Detect which cell encompasses the target text, then output its [X, Y] center coordinate. 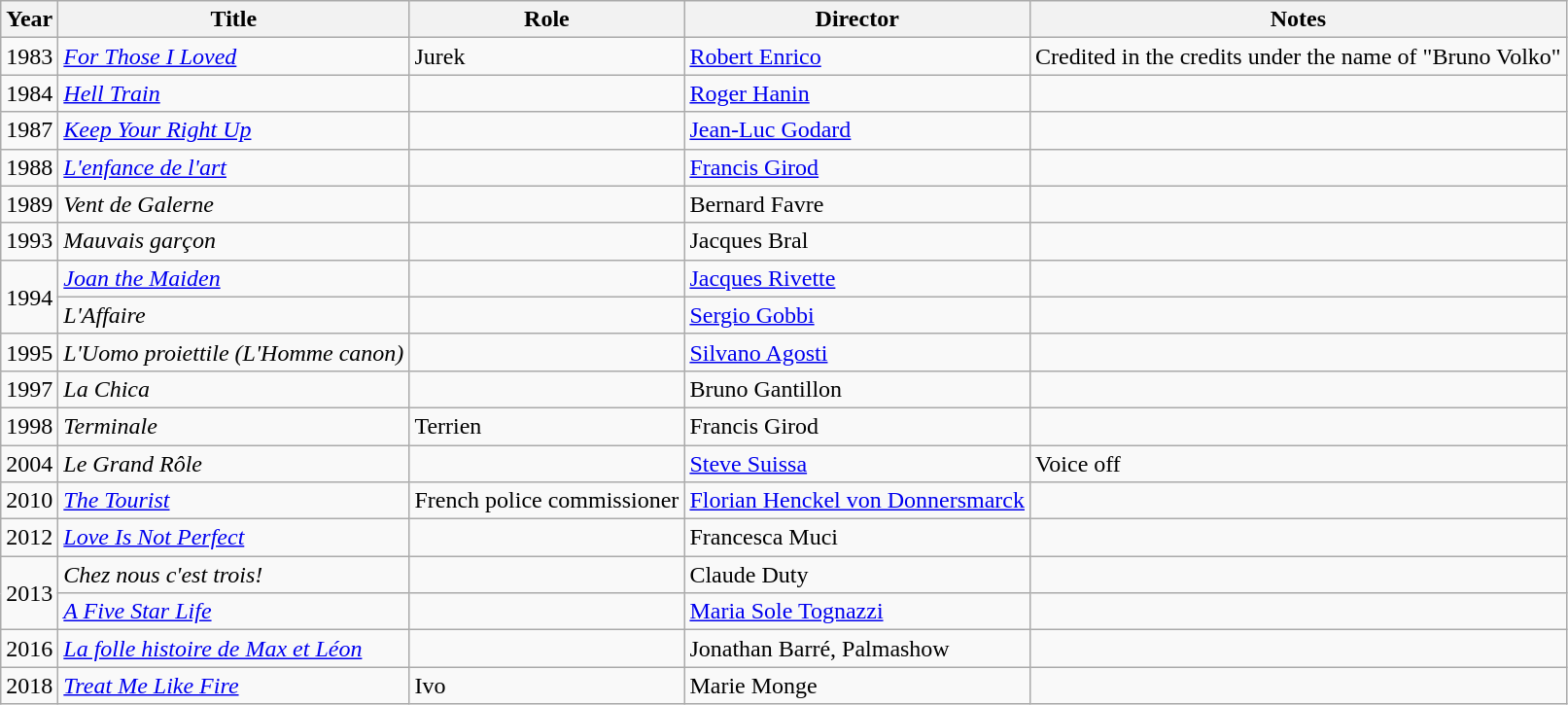
A Five Star Life [233, 612]
2018 [29, 686]
Credited in the credits under the name of "Bruno Volko" [1299, 56]
Jonathan Barré, Palmashow [857, 649]
1998 [29, 426]
Treat Me Like Fire [233, 686]
L'Uomo proiettile (L'Homme canon) [233, 352]
Keep Your Right Up [233, 130]
1993 [29, 241]
Steve Suissa [857, 464]
1984 [29, 93]
Chez nous c'est trois! [233, 575]
Hell Train [233, 93]
Jean-Luc Godard [857, 130]
2012 [29, 538]
Terrien [546, 426]
Maria Sole Tognazzi [857, 612]
Francesca Muci [857, 538]
1995 [29, 352]
L'Affaire [233, 315]
Role [546, 19]
1989 [29, 204]
Florian Henckel von Donnersmarck [857, 501]
Jacques Rivette [857, 278]
1994 [29, 297]
Bernard Favre [857, 204]
Terminale [233, 426]
1997 [29, 389]
Marie Monge [857, 686]
2004 [29, 464]
Ivo [546, 686]
La Chica [233, 389]
Title [233, 19]
Notes [1299, 19]
2016 [29, 649]
Voice off [1299, 464]
Jurek [546, 56]
2010 [29, 501]
1988 [29, 167]
1983 [29, 56]
Robert Enrico [857, 56]
Joan the Maiden [233, 278]
Director [857, 19]
Silvano Agosti [857, 352]
Sergio Gobbi [857, 315]
Vent de Galerne [233, 204]
Le Grand Rôle [233, 464]
For Those I Loved [233, 56]
Mauvais garçon [233, 241]
La folle histoire de Max et Léon [233, 649]
Year [29, 19]
Claude Duty [857, 575]
French police commissioner [546, 501]
Jacques Bral [857, 241]
The Tourist [233, 501]
Roger Hanin [857, 93]
Bruno Gantillon [857, 389]
2013 [29, 593]
1987 [29, 130]
L'enfance de l'art [233, 167]
Love Is Not Perfect [233, 538]
